Locate the cell with the specified text and output its (X, Y) center coordinate. 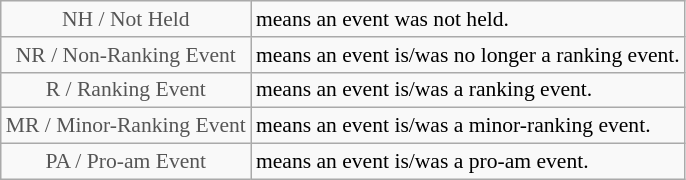
MR / Minor-Ranking Event (126, 126)
NH / Not Held (126, 19)
means an event was not held. (468, 19)
means an event is/was no longer a ranking event. (468, 55)
NR / Non-Ranking Event (126, 55)
R / Ranking Event (126, 90)
means an event is/was a pro-am event. (468, 162)
means an event is/was a ranking event. (468, 90)
means an event is/was a minor-ranking event. (468, 126)
PA / Pro-am Event (126, 162)
